Pinpoint the cell where the given text exists, returning its (X, Y) midpoint coordinate. 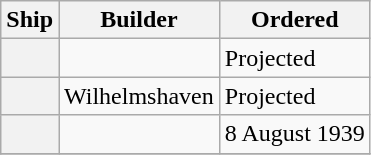
8 August 1939 (294, 134)
Wilhelmshaven (140, 96)
Builder (140, 20)
Ship (30, 20)
Ordered (294, 20)
